For the text-containing cell, return its midpoint in (X, Y) coordinate format. 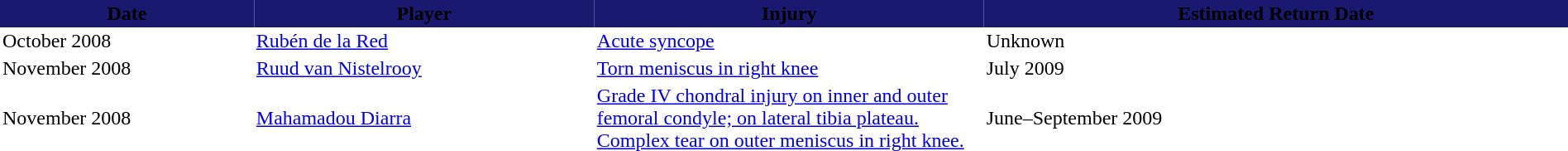
Injury (789, 13)
Date (127, 13)
Unknown (1276, 41)
Torn meniscus in right knee (789, 68)
July 2009 (1276, 68)
Acute syncope (789, 41)
October 2008 (127, 41)
Estimated Return Date (1276, 13)
Rubén de la Red (424, 41)
November 2008 (127, 68)
Player (424, 13)
Ruud van Nistelrooy (424, 68)
